Determine the [x, y] coordinate at the center of the cell enclosing the given text.  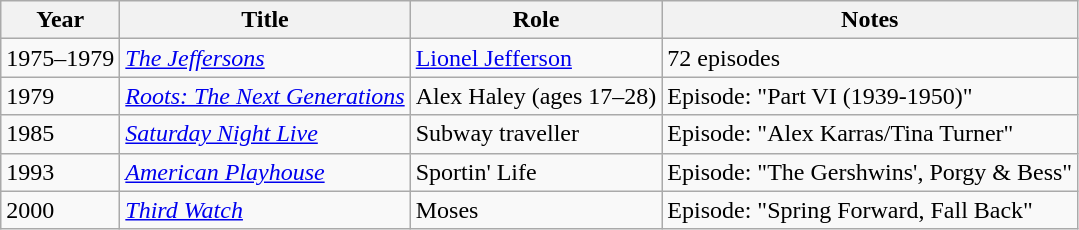
72 episodes [870, 58]
Title [265, 20]
1979 [60, 96]
Third Watch [265, 210]
2000 [60, 210]
Episode: "Alex Karras/Tina Turner" [870, 134]
The Jeffersons [265, 58]
Episode: "Spring Forward, Fall Back" [870, 210]
Episode: "Part VI (1939-1950)" [870, 96]
Saturday Night Live [265, 134]
Alex Haley (ages 17–28) [536, 96]
Year [60, 20]
Notes [870, 20]
Episode: "The Gershwins', Porgy & Bess" [870, 172]
Role [536, 20]
Lionel Jefferson [536, 58]
1993 [60, 172]
Sportin' Life [536, 172]
American Playhouse [265, 172]
Roots: The Next Generations [265, 96]
Subway traveller [536, 134]
Moses [536, 210]
1985 [60, 134]
1975–1979 [60, 58]
